Output the (X, Y) coordinate of the center of the cell containing the given text.  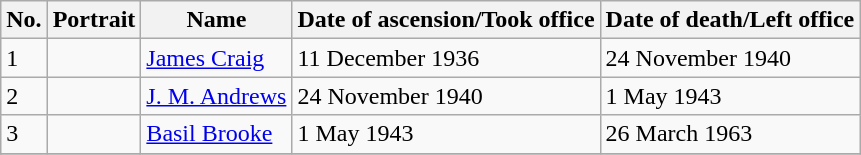
No. (24, 20)
Name (216, 20)
26 March 1963 (730, 134)
2 (24, 96)
3 (24, 134)
1 (24, 58)
J. M. Andrews (216, 96)
Date of death/Left office (730, 20)
Basil Brooke (216, 134)
Portrait (94, 20)
Date of ascension/Took office (446, 20)
James Craig (216, 58)
11 December 1936 (446, 58)
